For the text-containing cell, return its midpoint in [X, Y] coordinate format. 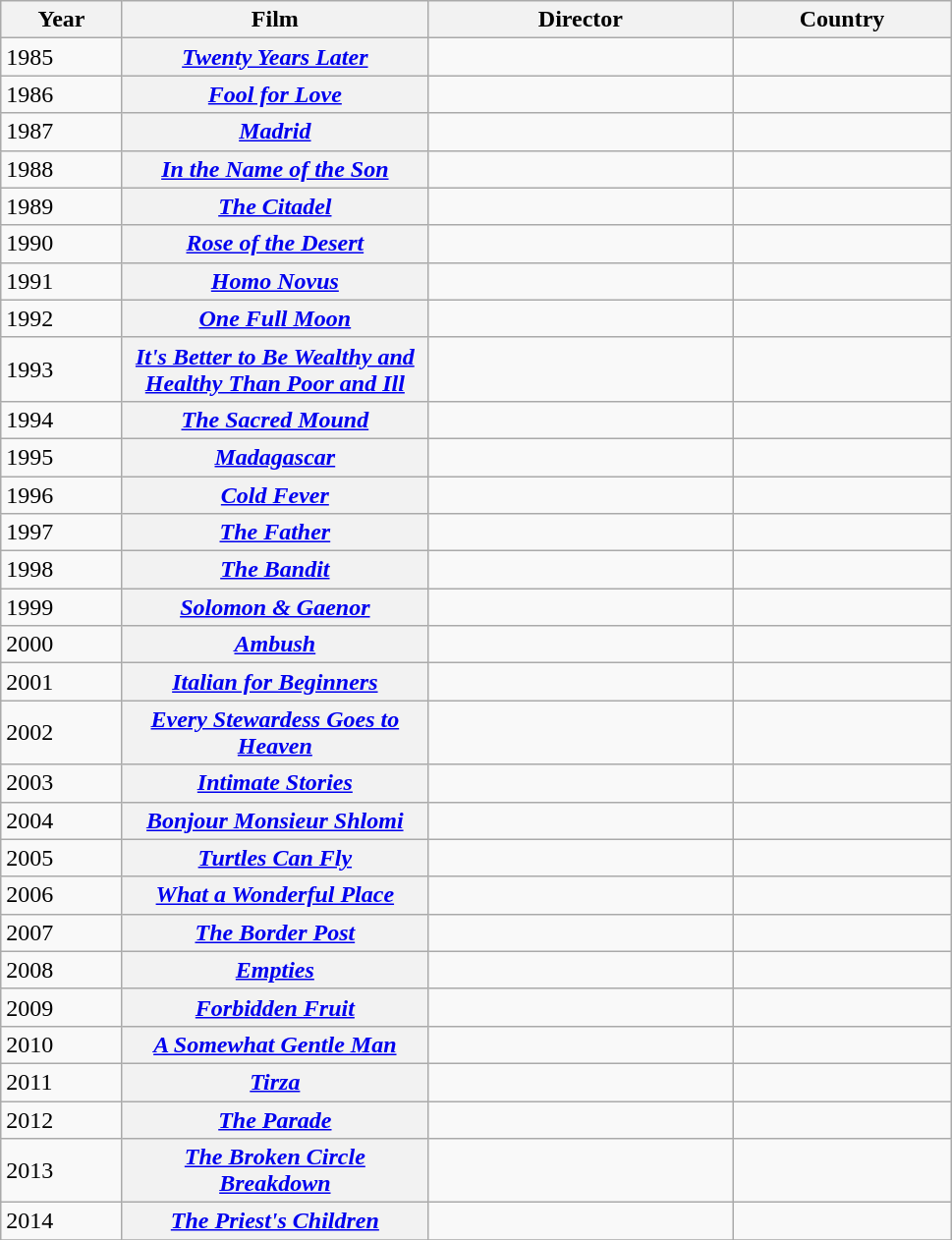
2001 [62, 682]
1992 [62, 318]
1997 [62, 533]
Fool for Love [275, 94]
1985 [62, 57]
1988 [62, 169]
2007 [62, 932]
1993 [62, 369]
2010 [62, 1044]
Turtles Can Fly [275, 858]
Homo Novus [275, 281]
2011 [62, 1082]
1990 [62, 244]
Tirza [275, 1082]
2003 [62, 783]
2006 [62, 895]
It's Better to Be Wealthy and Healthy Than Poor and Ill [275, 369]
2014 [62, 1221]
Ambush [275, 645]
The Sacred Mound [275, 420]
1995 [62, 457]
2004 [62, 820]
Twenty Years Later [275, 57]
What a Wonderful Place [275, 895]
2008 [62, 970]
The Bandit [275, 570]
Madagascar [275, 457]
1987 [62, 132]
Every Stewardess Goes to Heaven [275, 733]
Forbidden Fruit [275, 1007]
2012 [62, 1119]
1998 [62, 570]
1994 [62, 420]
2000 [62, 645]
1986 [62, 94]
2013 [62, 1171]
Intimate Stories [275, 783]
1991 [62, 281]
The Priest's Children [275, 1221]
The Border Post [275, 932]
A Somewhat Gentle Man [275, 1044]
The Citadel [275, 206]
The Parade [275, 1119]
One Full Moon [275, 318]
In the Name of the Son [275, 169]
The Father [275, 533]
Director [580, 20]
Empties [275, 970]
Country [841, 20]
2009 [62, 1007]
Rose of the Desert [275, 244]
Year [62, 20]
Solomon & Gaenor [275, 607]
2002 [62, 733]
Film [275, 20]
Italian for Beginners [275, 682]
1999 [62, 607]
1989 [62, 206]
1996 [62, 494]
Bonjour Monsieur Shlomi [275, 820]
Madrid [275, 132]
The Broken Circle Breakdown [275, 1171]
Cold Fever [275, 494]
2005 [62, 858]
